Provide the (X, Y) coordinate of the cell's center where the given text is located.  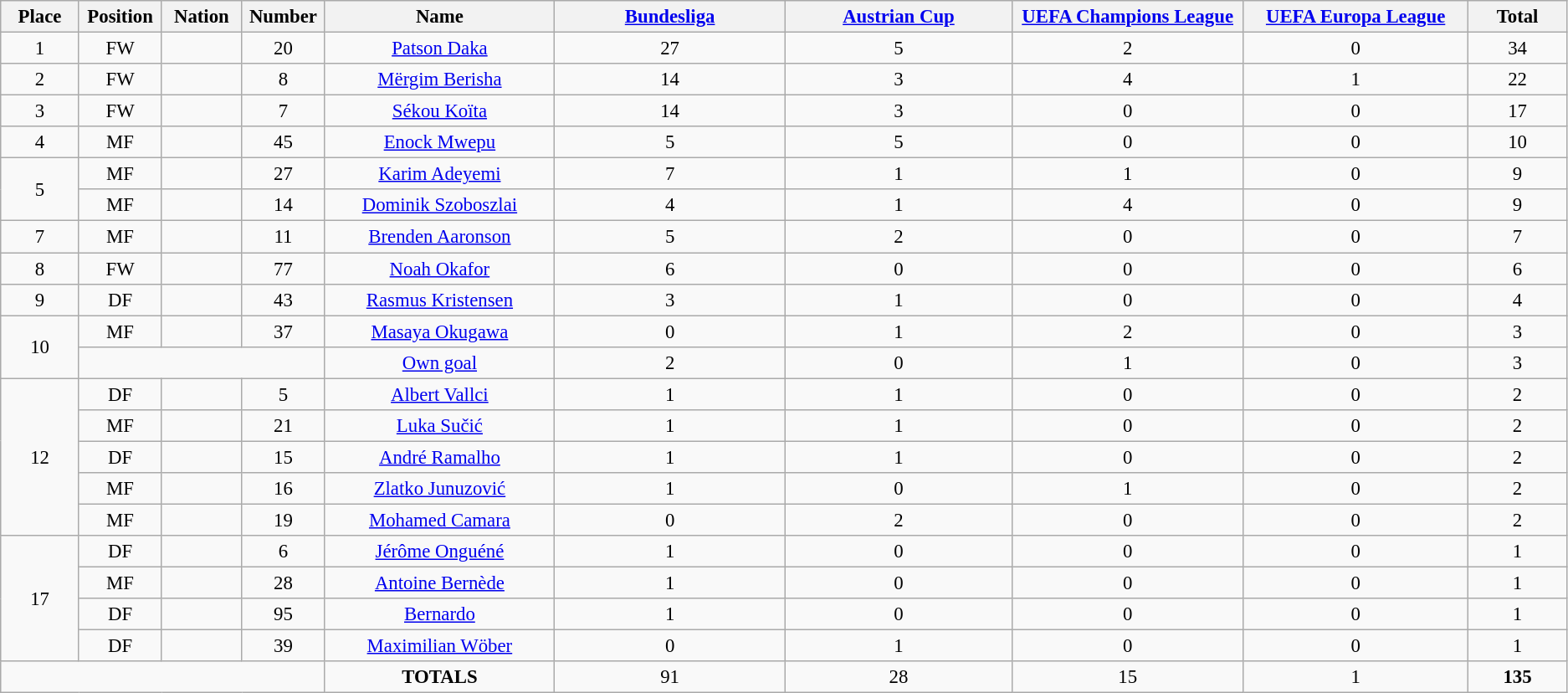
Antoine Bernède (440, 583)
19 (283, 520)
Brenden Aaronson (440, 237)
20 (283, 49)
UEFA Europa League (1355, 17)
Noah Okafor (440, 269)
45 (283, 142)
Rasmus Kristensen (440, 300)
34 (1518, 49)
Mohamed Camara (440, 520)
Dominik Szoboszlai (440, 205)
Luka Sučić (440, 426)
Patson Daka (440, 49)
UEFA Champions League (1128, 17)
39 (283, 646)
Nation (202, 17)
Number (283, 17)
Enock Mwepu (440, 142)
Masaya Okugawa (440, 331)
16 (283, 489)
Maximilian Wöber (440, 646)
Position (120, 17)
Austrian Cup (899, 17)
37 (283, 331)
Bernardo (440, 614)
91 (669, 677)
77 (283, 269)
Albert Vallci (440, 394)
Name (440, 17)
Karim Adeyemi (440, 174)
Jérôme Onguéné (440, 552)
Bundesliga (669, 17)
André Ramalho (440, 457)
11 (283, 237)
95 (283, 614)
Sékou Koïta (440, 111)
21 (283, 426)
43 (283, 300)
Own goal (440, 362)
Zlatko Junuzović (440, 489)
12 (40, 457)
Mërgim Berisha (440, 80)
Total (1518, 17)
TOTALS (440, 677)
22 (1518, 80)
135 (1518, 677)
Place (40, 17)
